Determine the (X, Y) coordinate at the center of the cell enclosing the given text.  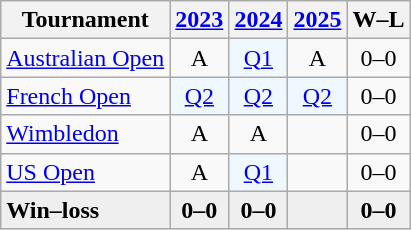
2024 (258, 20)
Tournament (86, 20)
Australian Open (86, 58)
Wimbledon (86, 134)
2025 (318, 20)
W–L (378, 20)
US Open (86, 172)
French Open (86, 96)
2023 (200, 20)
Win–loss (86, 210)
